Detect which cell encompasses the target text, then output its [x, y] center coordinate. 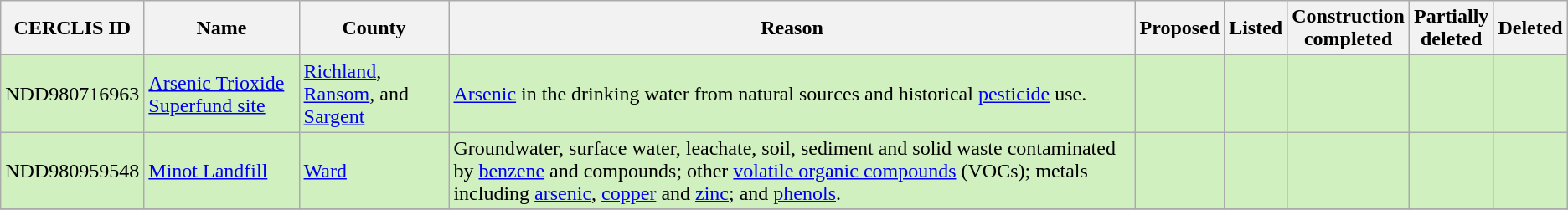
NDD980716963 [72, 94]
Constructioncompleted [1349, 28]
Reason [792, 28]
Ward [374, 171]
Partiallydeleted [1451, 28]
Proposed [1179, 28]
NDD980959548 [72, 171]
County [374, 28]
Listed [1256, 28]
Richland, Ransom, and Sargent [374, 94]
Name [221, 28]
Deleted [1530, 28]
Minot Landfill [221, 171]
Arsenic Trioxide Superfund site [221, 94]
Arsenic in the drinking water from natural sources and historical pesticide use. [792, 94]
CERCLIS ID [72, 28]
